For the text-containing cell, return its midpoint in [x, y] coordinate format. 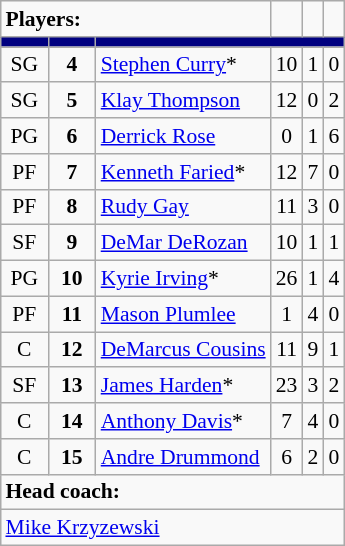
Andre Drummond [184, 456]
Head coach: [172, 492]
8 [72, 207]
26 [287, 278]
Mason Plumlee [184, 314]
23 [287, 385]
Stephen Curry* [184, 64]
James Harden* [184, 385]
Players: [135, 19]
Rudy Gay [184, 207]
Mike Krzyzewski [172, 528]
DeMar DeRozan [184, 243]
Anthony Davis* [184, 421]
5 [72, 100]
13 [72, 385]
Klay Thompson [184, 100]
Kyrie Irving* [184, 278]
14 [72, 421]
DeMarcus Cousins [184, 350]
15 [72, 456]
Kenneth Faried* [184, 171]
Derrick Rose [184, 136]
